Capture the cell that displays the provided text and extract its (x, y) central coordinate. 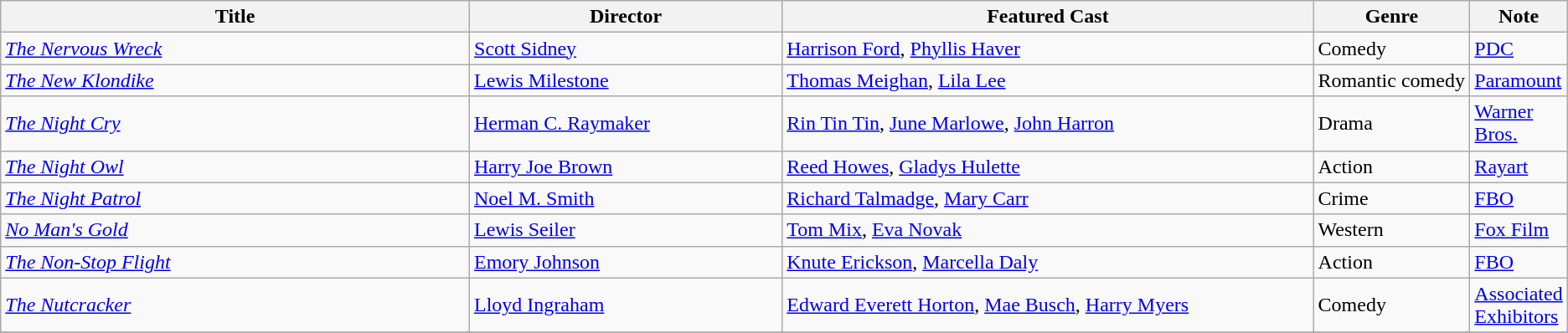
Associated Exhibitors (1519, 305)
The New Klondike (235, 80)
Title (235, 17)
Lewis Seiler (627, 230)
Fox Film (1519, 230)
Knute Erickson, Marcella Daly (1048, 262)
Harrison Ford, Phyllis Haver (1048, 49)
Featured Cast (1048, 17)
Lewis Milestone (627, 80)
The Night Patrol (235, 198)
Director (627, 17)
Note (1519, 17)
Warner Bros. (1519, 124)
Herman C. Raymaker (627, 124)
Genre (1392, 17)
Crime (1392, 198)
Drama (1392, 124)
Reed Howes, Gladys Hulette (1048, 166)
No Man's Gold (235, 230)
Paramount (1519, 80)
The Nutcracker (235, 305)
The Non-Stop Flight (235, 262)
Rin Tin Tin, June Marlowe, John Harron (1048, 124)
The Night Owl (235, 166)
Tom Mix, Eva Novak (1048, 230)
Scott Sidney (627, 49)
Noel M. Smith (627, 198)
Western (1392, 230)
Harry Joe Brown (627, 166)
The Night Cry (235, 124)
Lloyd Ingraham (627, 305)
Rayart (1519, 166)
Romantic comedy (1392, 80)
The Nervous Wreck (235, 49)
Thomas Meighan, Lila Lee (1048, 80)
PDC (1519, 49)
Emory Johnson (627, 262)
Edward Everett Horton, Mae Busch, Harry Myers (1048, 305)
Richard Talmadge, Mary Carr (1048, 198)
